Provide the [X, Y] coordinate of the cell's center where the given text is located.  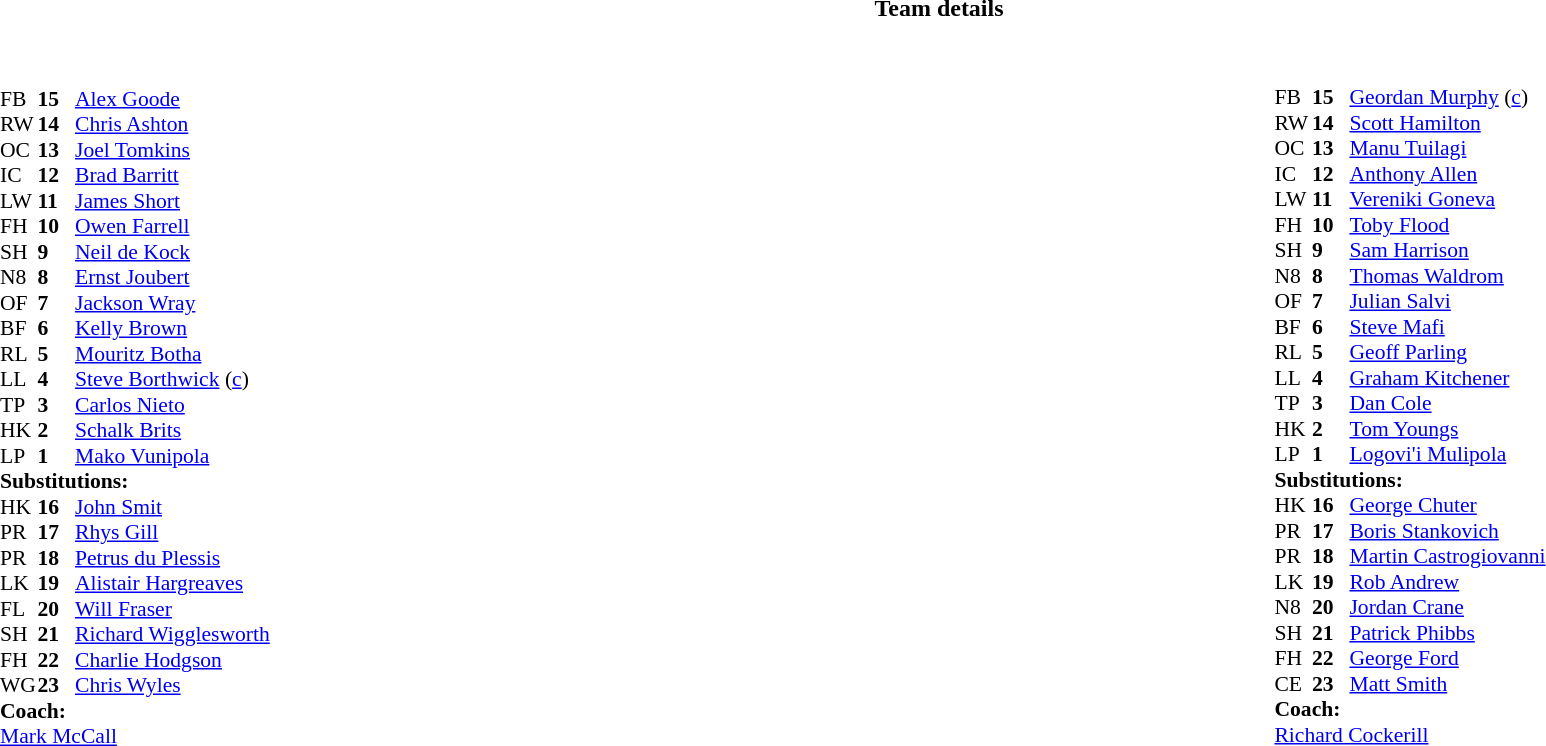
WG [19, 685]
Anthony Allen [1447, 174]
Steve Borthwick (c) [172, 379]
Will Fraser [172, 609]
Matt Smith [1447, 684]
Manu Tuilagi [1447, 149]
George Chuter [1447, 505]
Mouritz Botha [172, 354]
Patrick Phibbs [1447, 633]
Jordan Crane [1447, 607]
Neil de Kock [172, 252]
Logovi'i Mulipola [1447, 455]
Boris Stankovich [1447, 531]
Schalk Brits [172, 431]
Sam Harrison [1447, 251]
Owen Farrell [172, 227]
Geoff Parling [1447, 353]
FL [19, 609]
Brad Barritt [172, 175]
Charlie Hodgson [172, 660]
Toby Flood [1447, 225]
CE [1293, 684]
James Short [172, 201]
Petrus du Plessis [172, 558]
Jackson Wray [172, 303]
Mako Vunipola [172, 456]
Steve Mafi [1447, 327]
Tom Youngs [1447, 429]
Rhys Gill [172, 533]
Alistair Hargreaves [172, 583]
Kelly Brown [172, 329]
Scott Hamilton [1447, 123]
Joel Tomkins [172, 150]
Rob Andrew [1447, 582]
Martin Castrogiovanni [1447, 557]
Carlos Nieto [172, 405]
Chris Wyles [172, 685]
Richard Wigglesworth [172, 635]
Ernst Joubert [172, 277]
Dan Cole [1447, 403]
John Smit [172, 507]
Julian Salvi [1447, 301]
Geordan Murphy (c) [1447, 97]
Alex Goode [172, 99]
Thomas Waldrom [1447, 276]
Vereniki Goneva [1447, 199]
Graham Kitchener [1447, 378]
George Ford [1447, 659]
Chris Ashton [172, 125]
